For the text-containing cell, return its midpoint in (x, y) coordinate format. 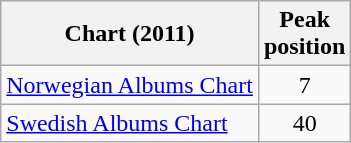
Norwegian Albums Chart (130, 85)
Peakposition (304, 34)
Chart (2011) (130, 34)
Swedish Albums Chart (130, 123)
40 (304, 123)
7 (304, 85)
